Identify which cell holds the provided text, then report its [x, y] central coordinate. 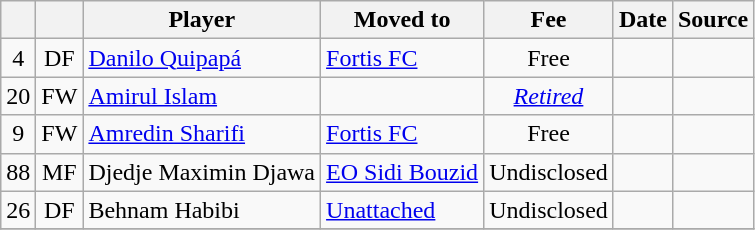
9 [18, 134]
Fee [549, 20]
Moved to [402, 20]
Player [202, 20]
Unattached [402, 210]
Behnam Habibi [202, 210]
MF [60, 172]
Date [642, 20]
88 [18, 172]
Djedje Maximin Djawa [202, 172]
4 [18, 58]
Amredin Sharifi [202, 134]
Source [712, 20]
Danilo Quipapá [202, 58]
20 [18, 96]
Amirul Islam [202, 96]
EO Sidi Bouzid [402, 172]
26 [18, 210]
Retired [549, 96]
